Scan for the cell matching the given text and deliver its [X, Y] coordinate at center. 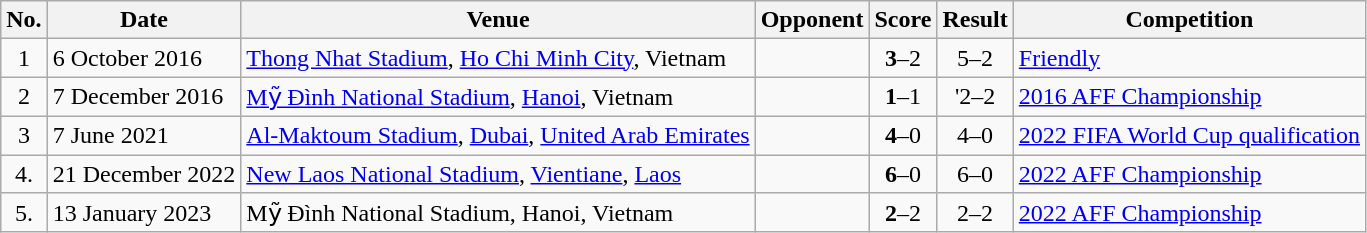
Score [903, 20]
5–2 [975, 58]
6 October 2016 [144, 58]
4. [24, 173]
3–2 [903, 58]
1 [24, 58]
Date [144, 20]
7 June 2021 [144, 135]
21 December 2022 [144, 173]
2016 AFF Championship [1189, 97]
Competition [1189, 20]
7 December 2016 [144, 97]
Opponent [812, 20]
2 [24, 97]
5. [24, 213]
Venue [498, 20]
'2–2 [975, 97]
13 January 2023 [144, 213]
3 [24, 135]
Al-Maktoum Stadium, Dubai, United Arab Emirates [498, 135]
Friendly [1189, 58]
Result [975, 20]
No. [24, 20]
New Laos National Stadium, Vientiane, Laos [498, 173]
2022 FIFA World Cup qualification [1189, 135]
Thong Nhat Stadium, Ho Chi Minh City, Vietnam [498, 58]
1–1 [903, 97]
